Identify which cell holds the provided text, then report its (x, y) central coordinate. 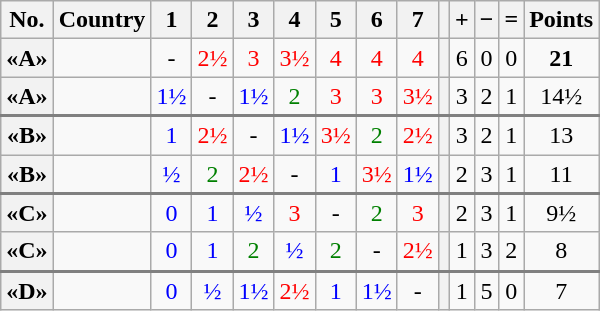
Country (102, 20)
13 (562, 136)
«D» (27, 290)
No. (27, 20)
14½ (562, 96)
+ (462, 20)
− (486, 20)
21 (562, 58)
9½ (562, 212)
8 (562, 252)
11 (562, 174)
= (512, 20)
Points (562, 20)
